Return the (X, Y) coordinate for the center point of the cell that contains the specified text.  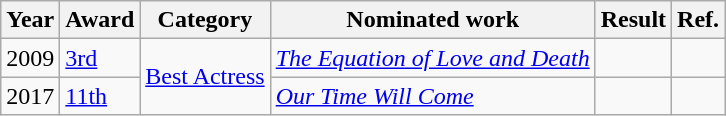
3rd (100, 58)
2017 (30, 96)
Award (100, 20)
Nominated work (432, 20)
Best Actress (205, 77)
Category (205, 20)
Our Time Will Come (432, 96)
Ref. (698, 20)
Result (633, 20)
Year (30, 20)
The Equation of Love and Death (432, 58)
2009 (30, 58)
11th (100, 96)
